Output the (x, y) coordinate of the center of the cell containing the given text.  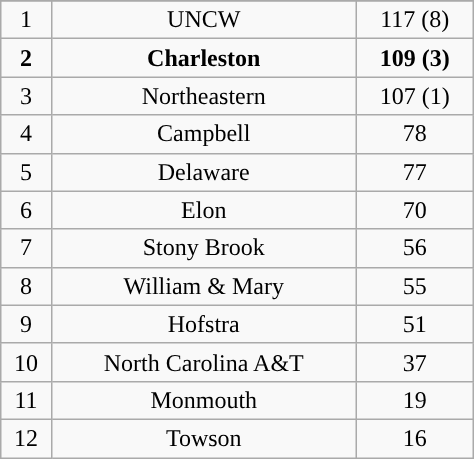
8 (26, 286)
19 (414, 400)
Hofstra (204, 324)
70 (414, 210)
William & Mary (204, 286)
3 (26, 96)
11 (26, 400)
51 (414, 324)
78 (414, 134)
Charleston (204, 58)
Elon (204, 210)
Delaware (204, 172)
9 (26, 324)
7 (26, 248)
10 (26, 362)
UNCW (204, 20)
109 (3) (414, 58)
5 (26, 172)
55 (414, 286)
Northeastern (204, 96)
4 (26, 134)
77 (414, 172)
2 (26, 58)
Campbell (204, 134)
56 (414, 248)
16 (414, 438)
Stony Brook (204, 248)
6 (26, 210)
Monmouth (204, 400)
North Carolina A&T (204, 362)
107 (1) (414, 96)
12 (26, 438)
37 (414, 362)
117 (8) (414, 20)
Towson (204, 438)
1 (26, 20)
